From the cell containing the given text, extract its center point as [x, y] coordinate. 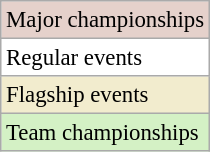
Team championships [106, 133]
Flagship events [106, 95]
Regular events [106, 58]
Major championships [106, 20]
